Return [x, y] of the center of cell containing provided text 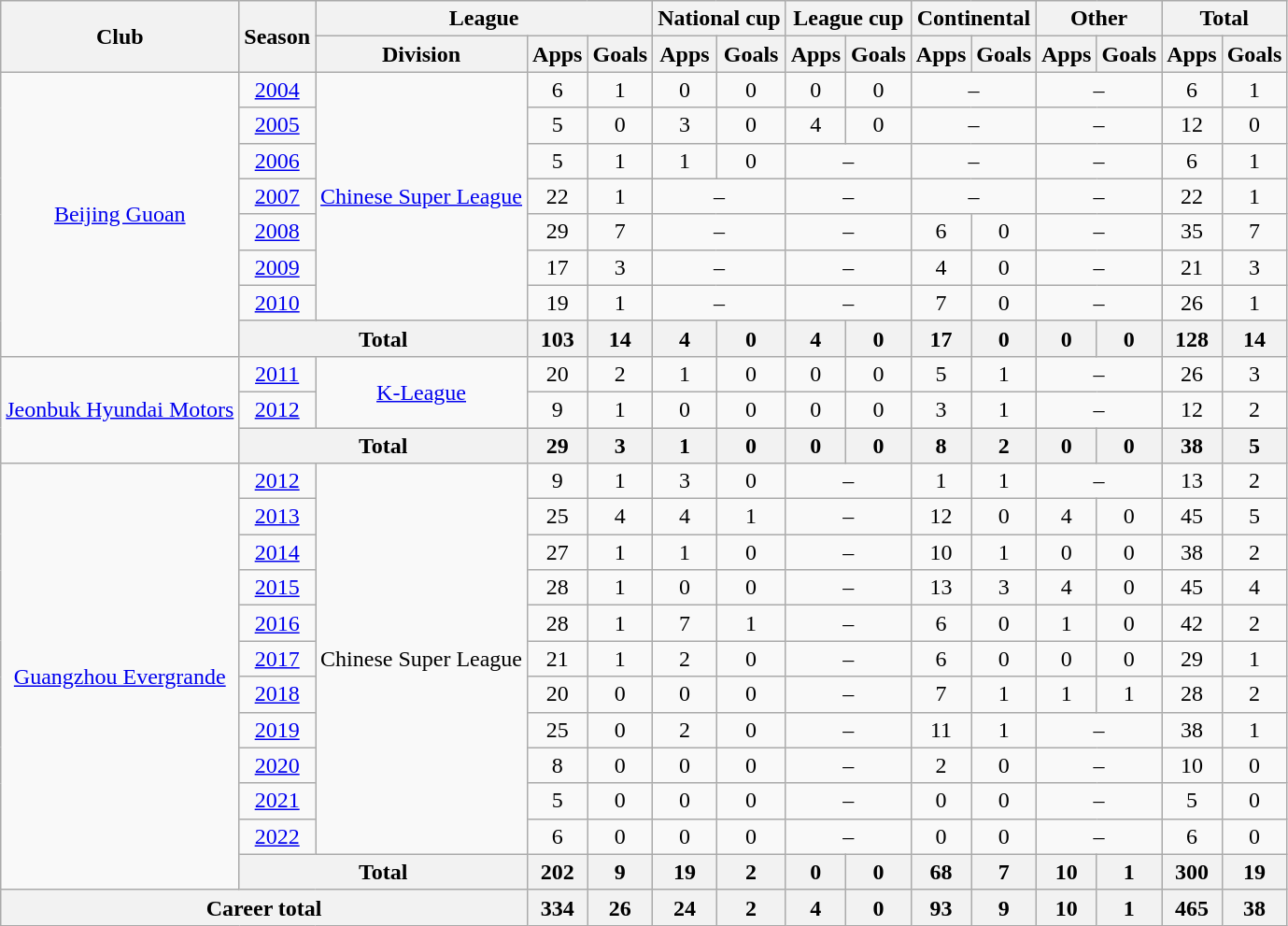
2017 [277, 659]
103 [558, 338]
2013 [277, 517]
Jeonbuk Hyundai Motors [120, 409]
202 [558, 872]
2007 [277, 196]
2015 [277, 588]
Season [277, 36]
2009 [277, 267]
2020 [277, 765]
2021 [277, 801]
2006 [277, 161]
2019 [277, 730]
24 [685, 907]
Continental [973, 19]
11 [941, 730]
Other [1099, 19]
K-League [422, 392]
42 [1192, 623]
2010 [277, 303]
465 [1192, 907]
Guangzhou Evergrande [120, 677]
2008 [277, 232]
128 [1192, 338]
2016 [277, 623]
2011 [277, 374]
Career total [264, 907]
Beijing Guoan [120, 214]
300 [1192, 872]
68 [941, 872]
27 [558, 552]
League [484, 19]
2018 [277, 694]
League cup [848, 19]
2022 [277, 836]
Club [120, 36]
93 [941, 907]
35 [1192, 232]
2014 [277, 552]
334 [558, 907]
Division [422, 54]
2004 [277, 90]
National cup [719, 19]
2005 [277, 125]
